Return (X, Y) of the center of cell containing provided text 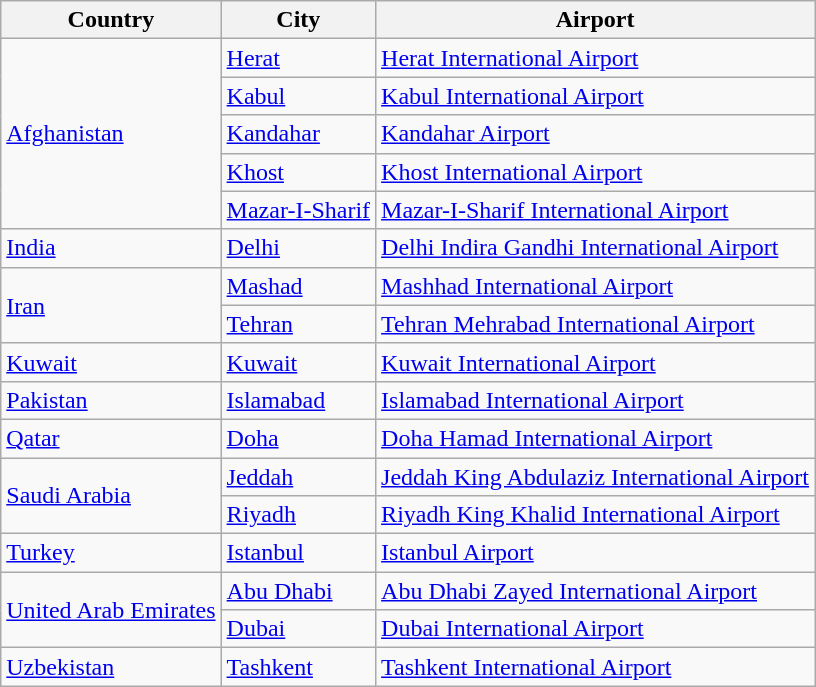
United Arab Emirates (111, 610)
City (298, 20)
Kandahar (298, 134)
Tashkent (298, 667)
Herat (298, 58)
Dubai International Airport (596, 629)
Afghanistan (111, 134)
Airport (596, 20)
Doha Hamad International Airport (596, 438)
Istanbul (298, 553)
Kabul International Airport (596, 96)
Islamabad (298, 400)
Tashkent International Airport (596, 667)
Kabul (298, 96)
Istanbul Airport (596, 553)
Country (111, 20)
Tehran (298, 324)
Delhi Indira Gandhi International Airport (596, 248)
Herat International Airport (596, 58)
Doha (298, 438)
Khost (298, 172)
Qatar (111, 438)
Mashad (298, 286)
Mazar-I-Sharif International Airport (596, 210)
Khost International Airport (596, 172)
Jeddah (298, 477)
Iran (111, 305)
Riyadh (298, 515)
Pakistan (111, 400)
Tehran Mehrabad International Airport (596, 324)
Abu Dhabi Zayed International Airport (596, 591)
Riyadh King Khalid International Airport (596, 515)
Mazar-I-Sharif (298, 210)
Mashhad International Airport (596, 286)
Kuwait International Airport (596, 362)
India (111, 248)
Islamabad International Airport (596, 400)
Turkey (111, 553)
Dubai (298, 629)
Saudi Arabia (111, 496)
Kandahar Airport (596, 134)
Abu Dhabi (298, 591)
Jeddah King Abdulaziz International Airport (596, 477)
Uzbekistan (111, 667)
Delhi (298, 248)
